Pinpoint the cell where the given text exists, returning its (X, Y) midpoint coordinate. 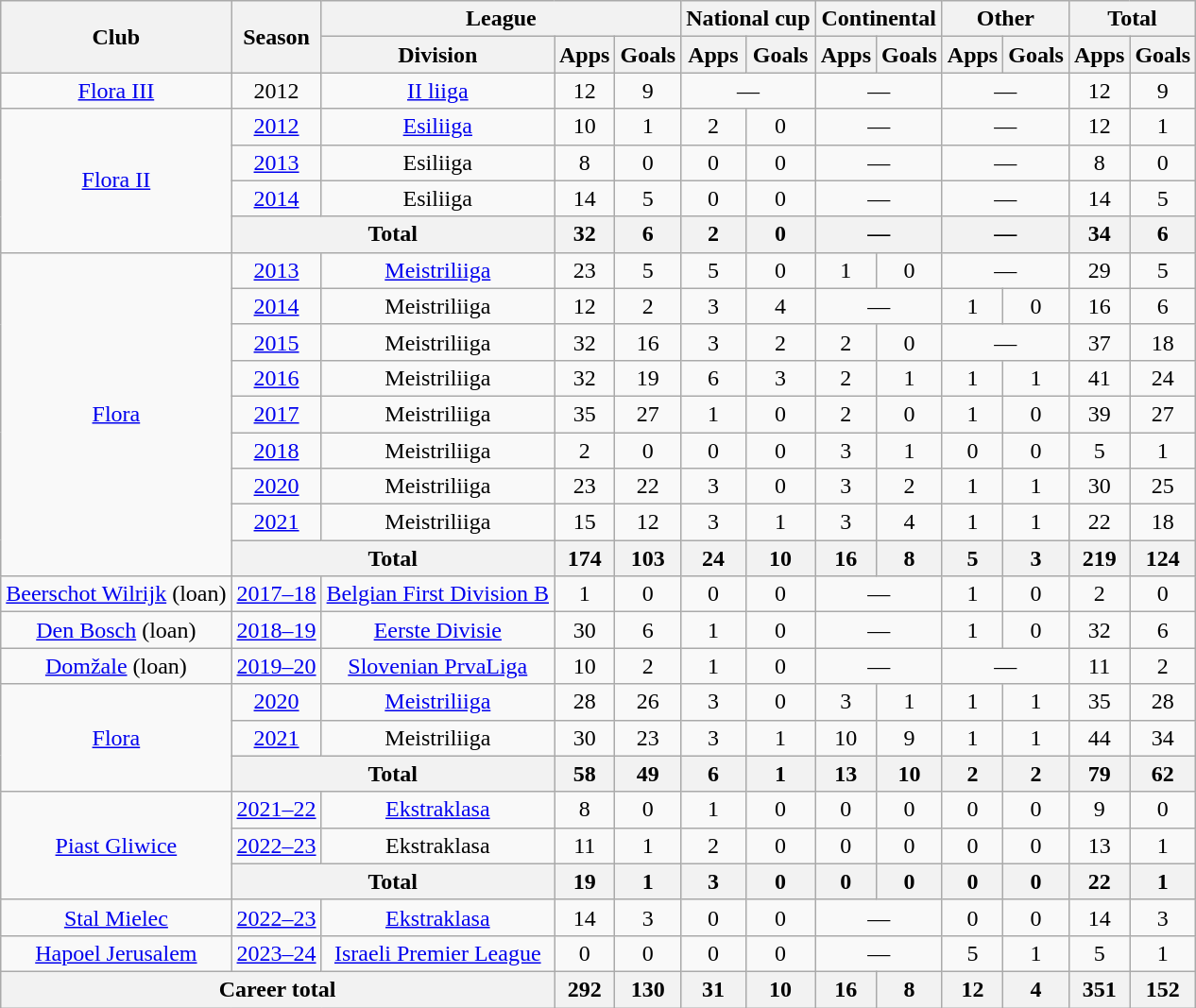
29 (1099, 270)
Other (1005, 19)
2015 (276, 342)
292 (584, 989)
Season (276, 37)
25 (1163, 487)
62 (1163, 774)
39 (1099, 414)
152 (1163, 989)
2016 (276, 378)
49 (648, 774)
Slovenian PrvaLiga (437, 666)
2017 (276, 414)
Stal Mielec (116, 917)
26 (648, 702)
124 (1163, 558)
Continental (879, 19)
351 (1099, 989)
Flora II (116, 180)
31 (713, 989)
Flora III (116, 91)
Eerste Divisie (437, 630)
Club (116, 37)
Belgian First Division B (437, 594)
174 (584, 558)
2017–18 (276, 594)
130 (648, 989)
44 (1099, 738)
Den Bosch (loan) (116, 630)
League (501, 19)
Beerschot Wilrijk (loan) (116, 594)
219 (1099, 558)
Career total (278, 989)
National cup (748, 19)
II liiga (437, 91)
2023–24 (276, 953)
2021–22 (276, 810)
2019–20 (276, 666)
Domžale (loan) (116, 666)
58 (584, 774)
103 (648, 558)
41 (1099, 378)
Piast Gliwice (116, 846)
Division (437, 55)
37 (1099, 342)
79 (1099, 774)
2018–19 (276, 630)
2018 (276, 451)
Israeli Premier League (437, 953)
Hapoel Jerusalem (116, 953)
15 (584, 522)
